Detect which cell encompasses the target text, then output its [X, Y] center coordinate. 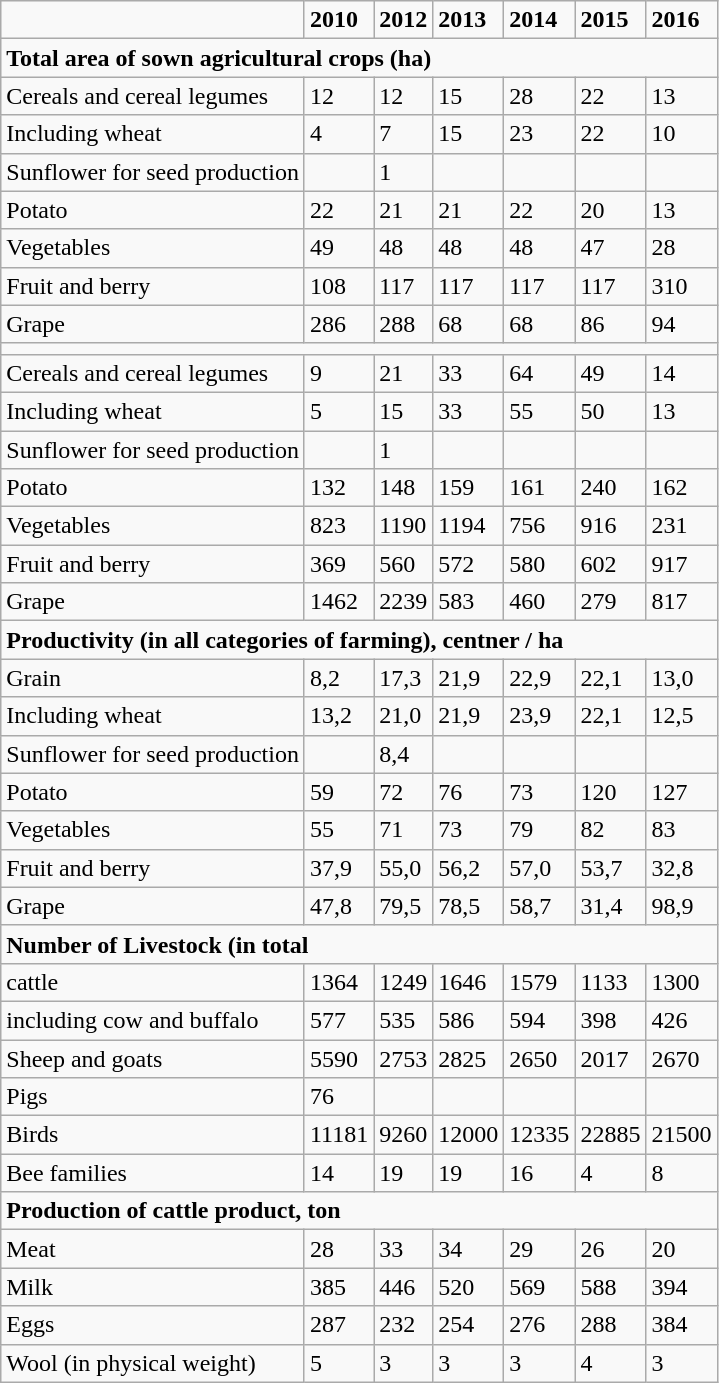
55,0 [404, 868]
310 [682, 286]
37,9 [338, 868]
12,5 [682, 716]
71 [404, 830]
Grain [153, 678]
57,0 [540, 868]
29 [540, 1249]
1133 [610, 982]
34 [468, 1249]
2753 [404, 1059]
Birds [153, 1135]
17,3 [404, 678]
32,8 [682, 868]
50 [610, 411]
460 [540, 602]
817 [682, 602]
Meat [153, 1249]
2825 [468, 1059]
53,7 [610, 868]
Number of Livestock (in total [359, 944]
385 [338, 1287]
132 [338, 488]
586 [468, 1020]
47,8 [338, 906]
86 [610, 324]
26 [610, 1249]
31,4 [610, 906]
916 [610, 526]
22885 [610, 1135]
8,4 [404, 754]
9260 [404, 1135]
1579 [540, 982]
1300 [682, 982]
108 [338, 286]
254 [468, 1325]
78,5 [468, 906]
240 [610, 488]
23,9 [540, 716]
Production of cattle product, ton [359, 1211]
82 [610, 830]
79 [540, 830]
2010 [338, 20]
1190 [404, 526]
94 [682, 324]
279 [610, 602]
127 [682, 792]
83 [682, 830]
Eggs [153, 1325]
162 [682, 488]
572 [468, 564]
276 [540, 1325]
9 [338, 373]
Sheep and goats [153, 1059]
1364 [338, 982]
58,7 [540, 906]
159 [468, 488]
72 [404, 792]
21,0 [404, 716]
cattle [153, 982]
161 [540, 488]
8 [682, 1173]
59 [338, 792]
569 [540, 1287]
2670 [682, 1059]
22,9 [540, 678]
286 [338, 324]
16 [540, 1173]
7 [404, 134]
287 [338, 1325]
1249 [404, 982]
Milk [153, 1287]
Total area of sown agricultural crops (ha) [359, 58]
2016 [682, 20]
756 [540, 526]
98,9 [682, 906]
232 [404, 1325]
148 [404, 488]
13,0 [682, 678]
1194 [468, 526]
79,5 [404, 906]
1462 [338, 602]
including cow and buffalo [153, 1020]
12000 [468, 1135]
594 [540, 1020]
2017 [610, 1059]
2014 [540, 20]
520 [468, 1287]
602 [610, 564]
384 [682, 1325]
446 [404, 1287]
369 [338, 564]
Productivity (in all categories of farming), centner / ha [359, 640]
2650 [540, 1059]
Bee families [153, 1173]
917 [682, 564]
47 [610, 248]
2239 [404, 602]
577 [338, 1020]
1646 [468, 982]
588 [610, 1287]
2012 [404, 20]
583 [468, 602]
8,2 [338, 678]
231 [682, 526]
Pigs [153, 1097]
823 [338, 526]
12335 [540, 1135]
10 [682, 134]
64 [540, 373]
56,2 [468, 868]
580 [540, 564]
2013 [468, 20]
535 [404, 1020]
13,2 [338, 716]
11181 [338, 1135]
21500 [682, 1135]
23 [540, 134]
120 [610, 792]
398 [610, 1020]
426 [682, 1020]
394 [682, 1287]
2015 [610, 20]
560 [404, 564]
5590 [338, 1059]
Wool (in physical weight) [153, 1363]
